Pinpoint the cell where the given text exists, returning its [x, y] midpoint coordinate. 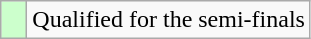
Qualified for the semi-finals [169, 20]
